Pinpoint the cell where the given text exists, returning its (x, y) midpoint coordinate. 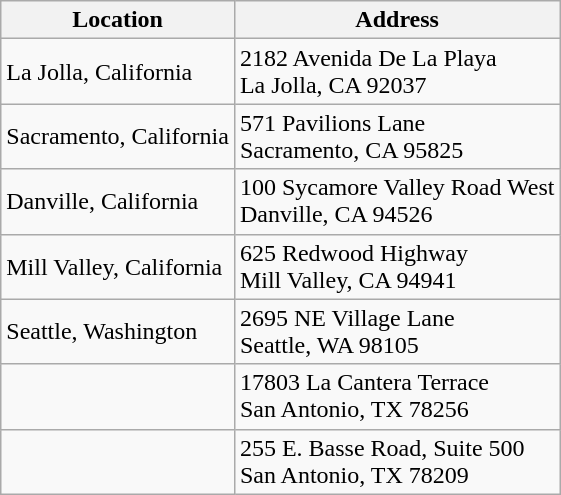
17803 La Cantera TerraceSan Antonio, TX 78256 (397, 396)
Seattle, Washington (118, 332)
100 Sycamore Valley Road WestDanville, CA 94526 (397, 202)
Sacramento, California (118, 136)
Mill Valley, California (118, 266)
2182 Avenida De La PlayaLa Jolla, CA 92037 (397, 72)
2695 NE Village LaneSeattle, WA 98105 (397, 332)
571 Pavilions LaneSacramento, CA 95825 (397, 136)
Location (118, 20)
255 E. Basse Road, Suite 500San Antonio, TX 78209 (397, 462)
Danville, California (118, 202)
Address (397, 20)
625 Redwood HighwayMill Valley, CA 94941 (397, 266)
La Jolla, California (118, 72)
